Determine the [X, Y] coordinate at the center of the cell enclosing the given text.  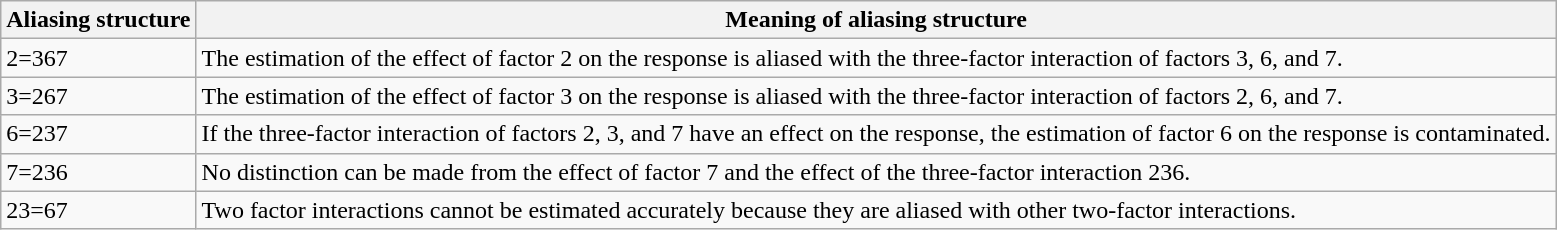
23=67 [98, 210]
Meaning of aliasing structure [876, 20]
If the three-factor interaction of factors 2, 3, and 7 have an effect on the response, the estimation of factor 6 on the response is contaminated. [876, 134]
No distinction can be made from the effect of factor 7 and the effect of the three-factor interaction 236. [876, 172]
The estimation of the effect of factor 2 on the response is aliased with the three-factor interaction of factors 3, 6, and 7. [876, 58]
7=236 [98, 172]
3=267 [98, 96]
The estimation of the effect of factor 3 on the response is aliased with the three-factor interaction of factors 2, 6, and 7. [876, 96]
Aliasing structure [98, 20]
6=237 [98, 134]
2=367 [98, 58]
Two factor interactions cannot be estimated accurately because they are aliased with other two-factor interactions. [876, 210]
